Determine the [X, Y] coordinate at the center of the cell enclosing the given text.  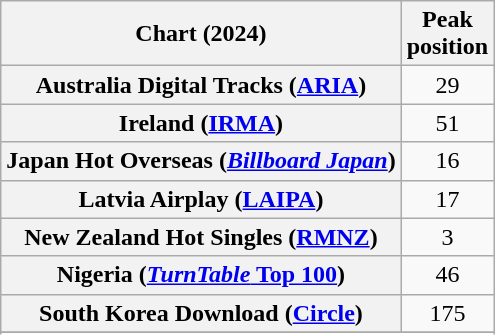
16 [447, 161]
New Zealand Hot Singles (RMNZ) [201, 237]
Japan Hot Overseas (Billboard Japan) [201, 161]
3 [447, 237]
46 [447, 275]
Ireland (IRMA) [201, 123]
South Korea Download (Circle) [201, 313]
Australia Digital Tracks (ARIA) [201, 85]
Nigeria (TurnTable Top 100) [201, 275]
29 [447, 85]
175 [447, 313]
17 [447, 199]
Latvia Airplay (LAIPA) [201, 199]
Peakposition [447, 34]
51 [447, 123]
Chart (2024) [201, 34]
